Extract the (x, y) coordinate from the center of the cell holding the provided text.  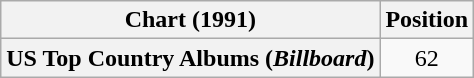
Chart (1991) (190, 20)
US Top Country Albums (Billboard) (190, 58)
62 (427, 58)
Position (427, 20)
